Identify which cell holds the provided text, then report its [x, y] central coordinate. 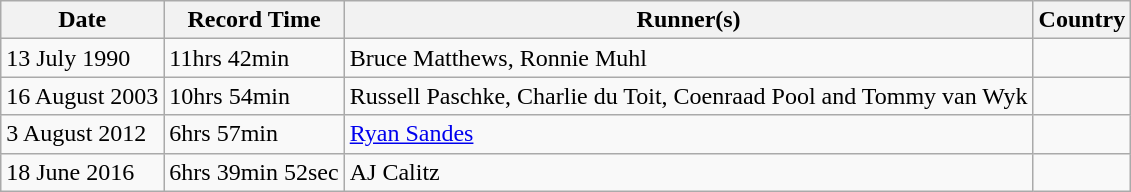
11hrs 42min [254, 58]
Record Time [254, 20]
Bruce Matthews, Ronnie Muhl [688, 58]
16 August 2003 [82, 96]
6hrs 57min [254, 134]
13 July 1990 [82, 58]
3 August 2012 [82, 134]
AJ Calitz [688, 172]
18 June 2016 [82, 172]
Ryan Sandes [688, 134]
Russell Paschke, Charlie du Toit, Coenraad Pool and Tommy van Wyk [688, 96]
10hrs 54min [254, 96]
Date [82, 20]
Country [1082, 20]
6hrs 39min 52sec [254, 172]
Runner(s) [688, 20]
